Capture the cell that displays the provided text and extract its (x, y) central coordinate. 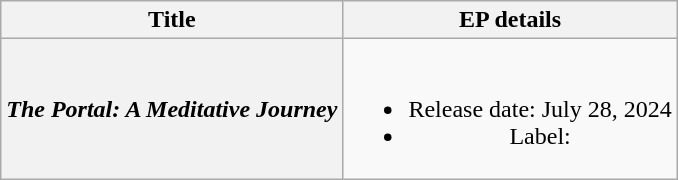
The Portal: A Meditative Journey (172, 109)
Release date: July 28, 2024Label: (510, 109)
EP details (510, 20)
Title (172, 20)
